Detect which cell encompasses the target text, then output its (X, Y) center coordinate. 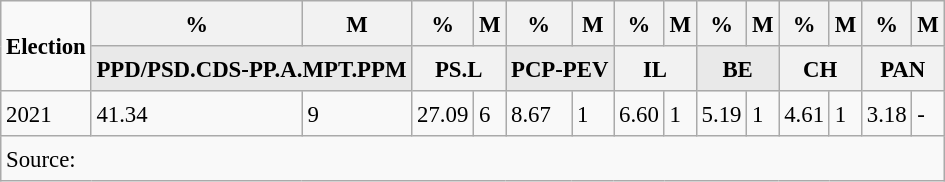
5.19 (721, 114)
PS.L (459, 68)
4.61 (804, 114)
Election (46, 46)
Source: (472, 158)
PPD/PSD.CDS-PP.A.MPT.PPM (252, 68)
41.34 (196, 114)
2021 (46, 114)
- (928, 114)
CH (820, 68)
6 (490, 114)
IL (656, 68)
PAN (902, 68)
27.09 (443, 114)
3.18 (886, 114)
6.60 (639, 114)
8.67 (539, 114)
PCP-PEV (560, 68)
BE (738, 68)
9 (357, 114)
